Return (x, y) of the center of cell containing provided text 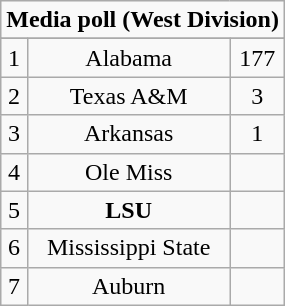
Media poll (West Division) (143, 20)
Alabama (128, 58)
7 (14, 286)
Auburn (128, 286)
5 (14, 210)
Ole Miss (128, 172)
LSU (128, 210)
4 (14, 172)
2 (14, 96)
Mississippi State (128, 248)
177 (258, 58)
Texas A&M (128, 96)
Arkansas (128, 134)
6 (14, 248)
